Search for the cell housing the specified text and yield its (X, Y) center coordinate. 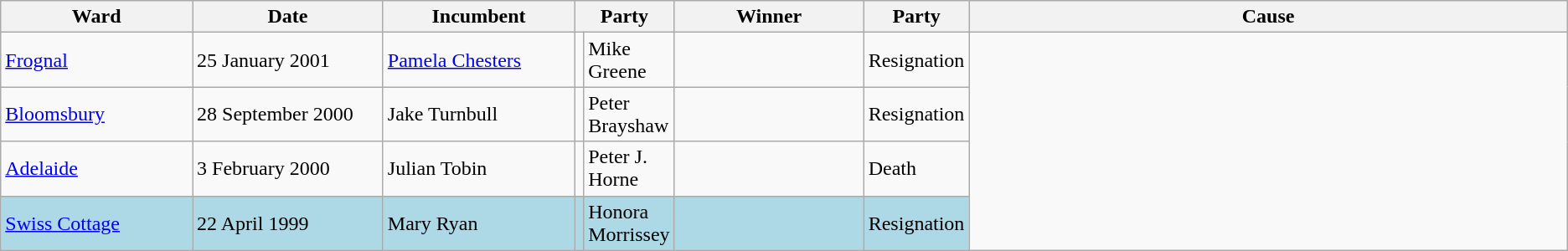
Frognal (97, 60)
25 January 2001 (288, 60)
Mary Ryan (478, 223)
3 February 2000 (288, 169)
Death (916, 169)
Jake Turnbull (478, 114)
22 April 1999 (288, 223)
Bloomsbury (97, 114)
Julian Tobin (478, 169)
28 September 2000 (288, 114)
Date (288, 17)
Adelaide (97, 169)
Pamela Chesters (478, 60)
Honora Morrissey (629, 223)
Cause (1268, 17)
Incumbent (478, 17)
Winner (769, 17)
Swiss Cottage (97, 223)
Ward (97, 17)
Mike Greene (629, 60)
Peter Brayshaw (629, 114)
Peter J. Horne (629, 169)
